Return the (X, Y) coordinate for the center point of the cell that contains the specified text.  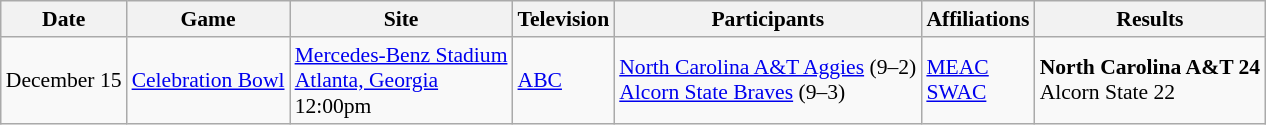
Participants (768, 19)
Television (564, 19)
Celebration Bowl (208, 80)
Results (1150, 19)
Site (402, 19)
December 15 (64, 80)
Date (64, 19)
Affiliations (978, 19)
North Carolina A&T 24Alcorn State 22 (1150, 80)
North Carolina A&T Aggies (9–2)Alcorn State Braves (9–3) (768, 80)
MEACSWAC (978, 80)
Game (208, 19)
Mercedes-Benz StadiumAtlanta, Georgia12:00pm (402, 80)
ABC (564, 80)
